Detect which cell encompasses the target text, then output its [x, y] center coordinate. 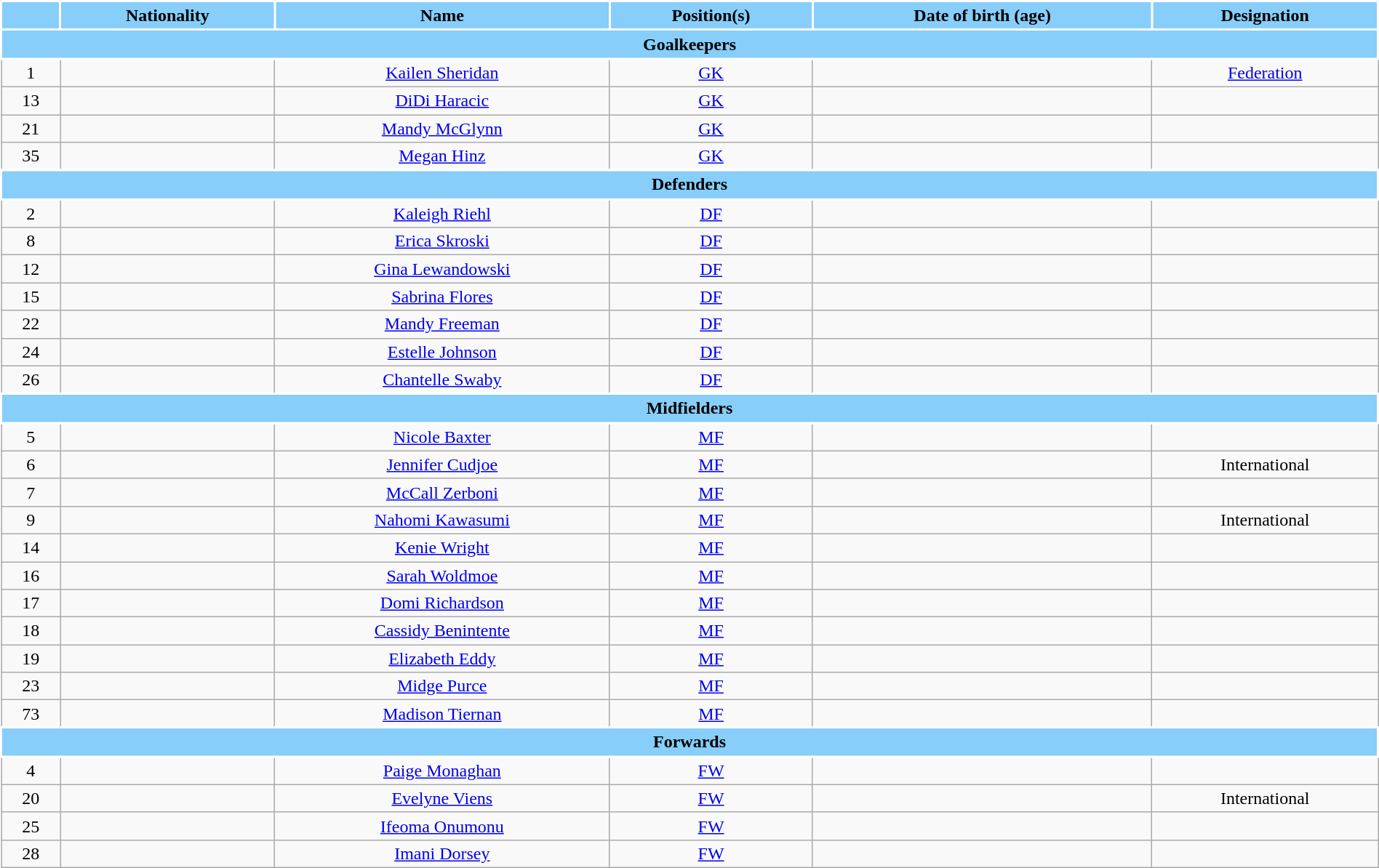
1 [31, 73]
20 [31, 798]
5 [31, 436]
Mandy McGlynn [442, 129]
Chantelle Swaby [442, 379]
26 [31, 379]
8 [31, 241]
2 [31, 214]
12 [31, 269]
Date of birth (age) [982, 16]
Name [442, 16]
Megan Hinz [442, 157]
Goalkeepers [689, 44]
17 [31, 603]
7 [31, 492]
Designation [1266, 16]
16 [31, 575]
22 [31, 324]
15 [31, 297]
Mandy Freeman [442, 324]
28 [31, 853]
19 [31, 659]
Sabrina Flores [442, 297]
Evelyne Viens [442, 798]
Jennifer Cudjoe [442, 465]
21 [31, 129]
23 [31, 686]
Estelle Johnson [442, 352]
25 [31, 826]
Midge Purce [442, 686]
24 [31, 352]
Cassidy Benintente [442, 631]
18 [31, 631]
Elizabeth Eddy [442, 659]
Position(s) [711, 16]
Midfielders [689, 409]
McCall Zerboni [442, 492]
Kenie Wright [442, 547]
Gina Lewandowski [442, 269]
Imani Dorsey [442, 853]
14 [31, 547]
Madison Tiernan [442, 714]
Sarah Woldmoe [442, 575]
Forwards [689, 742]
9 [31, 520]
Nahomi Kawasumi [442, 520]
35 [31, 157]
Kaleigh Riehl [442, 214]
6 [31, 465]
Federation [1266, 73]
Nationality [167, 16]
Ifeoma Onumonu [442, 826]
Domi Richardson [442, 603]
Kailen Sheridan [442, 73]
Defenders [689, 185]
4 [31, 771]
13 [31, 100]
Nicole Baxter [442, 436]
DiDi Haracic [442, 100]
Paige Monaghan [442, 771]
Erica Skroski [442, 241]
73 [31, 714]
